Output the (X, Y) coordinate of the center of the cell containing the given text.  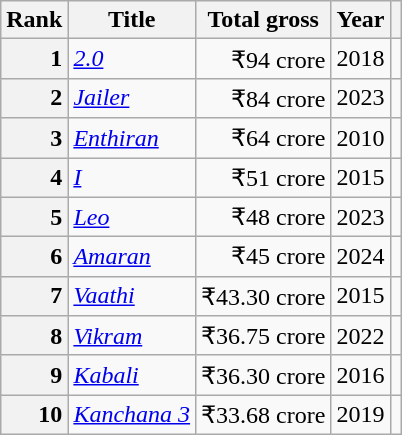
Leo (132, 217)
7 (34, 296)
Enthiran (132, 138)
Vikram (132, 336)
₹48 crore (264, 217)
2022 (360, 336)
5 (34, 217)
2016 (360, 375)
Vaathi (132, 296)
I (132, 178)
2 (34, 98)
3 (34, 138)
8 (34, 336)
₹43.30 crore (264, 296)
Jailer (132, 98)
Rank (34, 20)
₹84 crore (264, 98)
₹51 crore (264, 178)
10 (34, 415)
₹36.75 crore (264, 336)
Total gross (264, 20)
Kanchana 3 (132, 415)
Amaran (132, 257)
2010 (360, 138)
₹45 crore (264, 257)
Kabali (132, 375)
4 (34, 178)
6 (34, 257)
2.0 (132, 59)
2018 (360, 59)
2019 (360, 415)
9 (34, 375)
Title (132, 20)
₹36.30 crore (264, 375)
1 (34, 59)
2024 (360, 257)
₹94 crore (264, 59)
Year (360, 20)
₹33.68 crore (264, 415)
₹64 crore (264, 138)
